Detect which cell encompasses the target text, then output its (X, Y) center coordinate. 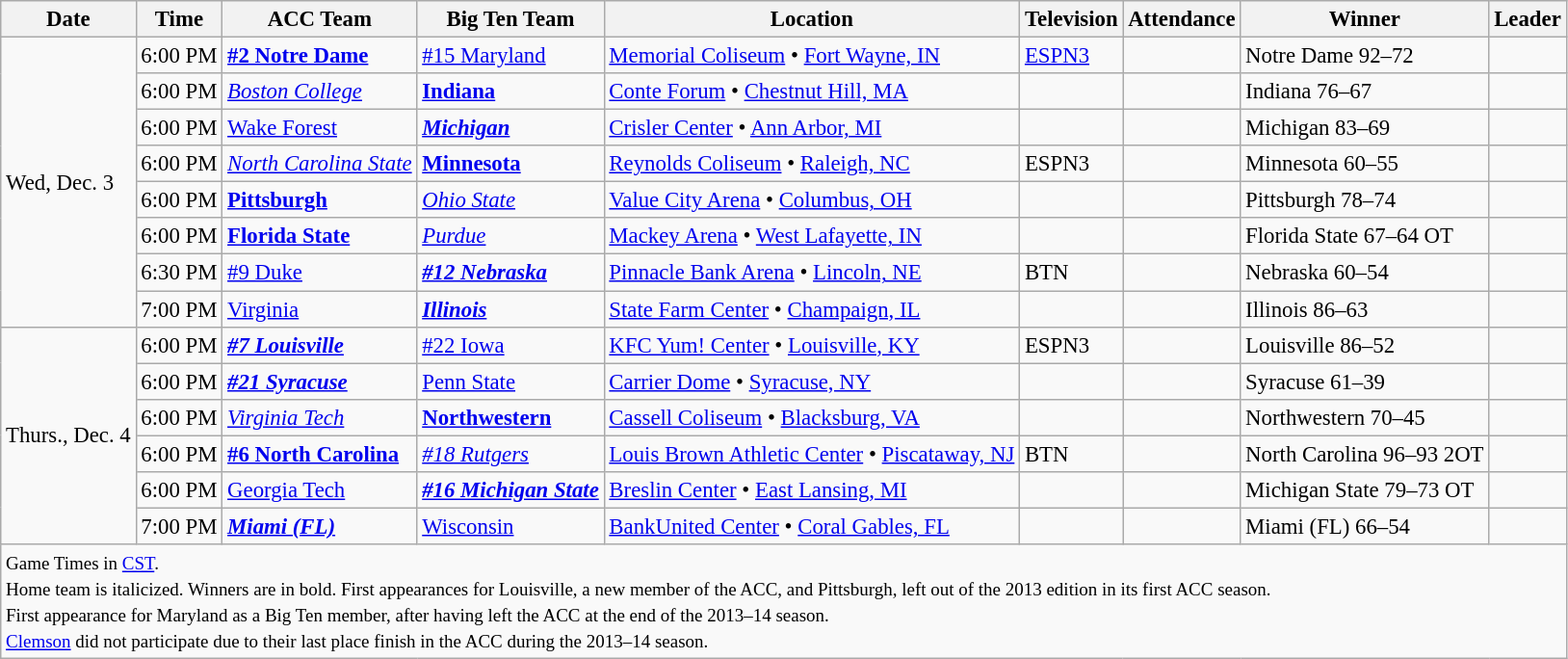
Northwestern (510, 417)
Virginia (320, 309)
Pinnacle Bank Arena • Lincoln, NE (812, 273)
6:30 PM (179, 273)
Indiana 76–67 (1365, 92)
Wed, Dec. 3 (68, 183)
Ohio State (510, 200)
Indiana (510, 92)
Illinois (510, 309)
Location (812, 19)
Date (68, 19)
#15 Maryland (510, 56)
Leader (1528, 19)
Cassell Coliseum • Blacksburg, VA (812, 417)
Thurs., Dec. 4 (68, 435)
Crisler Center • Ann Arbor, MI (812, 128)
Memorial Coliseum • Fort Wayne, IN (812, 56)
#12 Nebraska (510, 273)
Michigan 83–69 (1365, 128)
Northwestern 70–45 (1365, 417)
Louisville 86–52 (1365, 345)
Winner (1365, 19)
Pittsburgh (320, 200)
Big Ten Team (510, 19)
Florida State 67–64 OT (1365, 236)
KFC Yum! Center • Louisville, KY (812, 345)
#18 Rutgers (510, 454)
North Carolina State (320, 164)
Boston College (320, 92)
#16 Michigan State (510, 490)
Purdue (510, 236)
#2 Notre Dame (320, 56)
Virginia Tech (320, 417)
Georgia Tech (320, 490)
#21 Syracuse (320, 382)
Minnesota 60–55 (1365, 164)
Miami (FL) 66–54 (1365, 526)
ACC Team (320, 19)
BankUnited Center • Coral Gables, FL (812, 526)
Syracuse 61–39 (1365, 382)
Notre Dame 92–72 (1365, 56)
Carrier Dome • Syracuse, NY (812, 382)
#7 Louisville (320, 345)
Michigan (510, 128)
Michigan State 79–73 OT (1365, 490)
Wake Forest (320, 128)
Conte Forum • Chestnut Hill, MA (812, 92)
Louis Brown Athletic Center • Piscataway, NJ (812, 454)
#6 North Carolina (320, 454)
Value City Arena • Columbus, OH (812, 200)
Illinois 86–63 (1365, 309)
Attendance (1182, 19)
Breslin Center • East Lansing, MI (812, 490)
Penn State (510, 382)
Miami (FL) (320, 526)
Pittsburgh 78–74 (1365, 200)
#9 Duke (320, 273)
Minnesota (510, 164)
State Farm Center • Champaign, IL (812, 309)
Wisconsin (510, 526)
North Carolina 96–93 2OT (1365, 454)
Florida State (320, 236)
#22 Iowa (510, 345)
Time (179, 19)
Television (1071, 19)
Reynolds Coliseum • Raleigh, NC (812, 164)
Mackey Arena • West Lafayette, IN (812, 236)
Nebraska 60–54 (1365, 273)
